For the text-containing cell, return its midpoint in [X, Y] coordinate format. 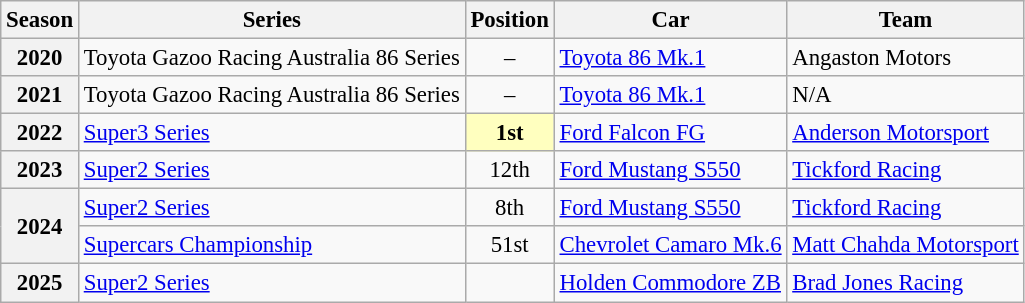
Super3 Series [272, 133]
Ford Falcon FG [670, 133]
2025 [40, 283]
Matt Chahda Motorsport [906, 245]
Series [272, 20]
1st [510, 133]
Anderson Motorsport [906, 133]
Car [670, 20]
2023 [40, 170]
Season [40, 20]
2020 [40, 58]
51st [510, 245]
2024 [40, 226]
12th [510, 170]
Position [510, 20]
Brad Jones Racing [906, 283]
8th [510, 208]
Angaston Motors [906, 58]
2022 [40, 133]
Supercars Championship [272, 245]
2021 [40, 95]
Team [906, 20]
Holden Commodore ZB [670, 283]
N/A [906, 95]
Chevrolet Camaro Mk.6 [670, 245]
